Provide the [x, y] coordinate of the cell's center where the given text is located.  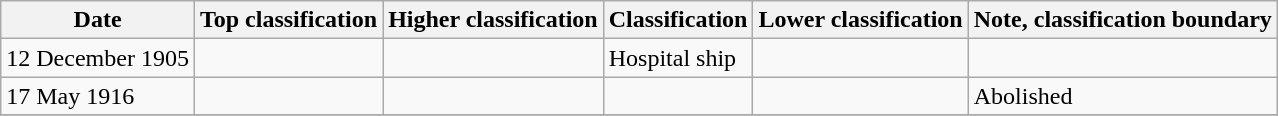
Note, classification boundary [1122, 20]
Higher classification [494, 20]
Abolished [1122, 96]
Date [98, 20]
Lower classification [860, 20]
12 December 1905 [98, 58]
Top classification [288, 20]
17 May 1916 [98, 96]
Hospital ship [678, 58]
Classification [678, 20]
